Extract the [x, y] coordinate from the center of the cell holding the provided text.  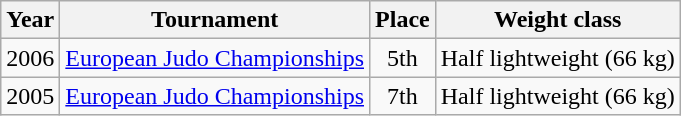
5th [403, 58]
2005 [30, 96]
Place [403, 20]
Tournament [215, 20]
7th [403, 96]
Weight class [558, 20]
Year [30, 20]
2006 [30, 58]
